Detect which cell encompasses the target text, then output its (X, Y) center coordinate. 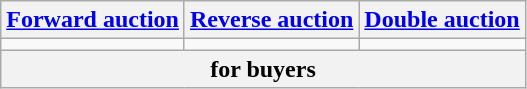
Forward auction (93, 20)
Reverse auction (271, 20)
for buyers (264, 69)
Double auction (442, 20)
